Locate the cell with the specified text and output its [X, Y] center coordinate. 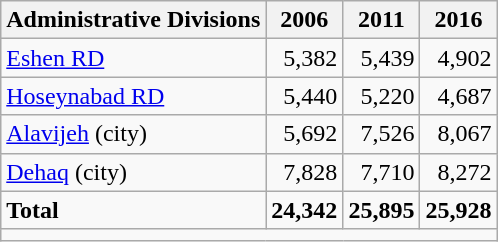
Alavijeh (city) [134, 134]
5,382 [304, 58]
8,067 [458, 134]
25,928 [458, 210]
24,342 [304, 210]
7,710 [382, 172]
4,902 [458, 58]
8,272 [458, 172]
Hoseynabad RD [134, 96]
25,895 [382, 210]
Administrative Divisions [134, 20]
5,692 [304, 134]
Total [134, 210]
Dehaq (city) [134, 172]
7,828 [304, 172]
2006 [304, 20]
5,439 [382, 58]
4,687 [458, 96]
2016 [458, 20]
5,440 [304, 96]
2011 [382, 20]
7,526 [382, 134]
5,220 [382, 96]
Eshen RD [134, 58]
